Return the (x, y) coordinate for the center point of the cell that contains the specified text.  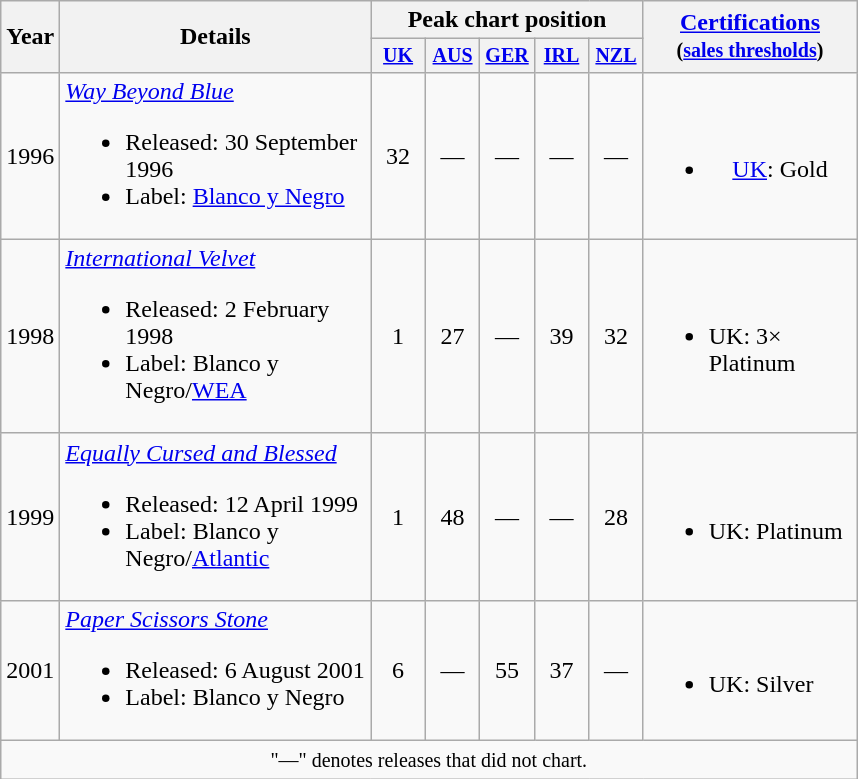
UK: 3× Platinum (750, 336)
55 (507, 670)
37 (561, 670)
27 (452, 336)
48 (452, 516)
Peak chart position (507, 20)
Details (216, 37)
Equally Cursed and BlessedReleased: 12 April 1999Label: Blanco y Negro/Atlantic (216, 516)
Way Beyond BlueReleased: 30 September 1996Label: Blanco y Negro (216, 156)
AUS (452, 56)
UK: Gold (750, 156)
UK: Platinum (750, 516)
6 (398, 670)
Certifications(sales thresholds) (750, 37)
NZL (616, 56)
39 (561, 336)
UK (398, 56)
"—" denotes releases that did not chart. (429, 760)
Year (30, 37)
Paper Scissors StoneReleased: 6 August 2001Label: Blanco y Negro (216, 670)
1998 (30, 336)
1999 (30, 516)
International VelvetReleased: 2 February 1998Label: Blanco y Negro/WEA (216, 336)
UK: Silver (750, 670)
1996 (30, 156)
2001 (30, 670)
GER (507, 56)
28 (616, 516)
IRL (561, 56)
